Find where the given text appears and provide that cell's center as [X, Y] coordinate. 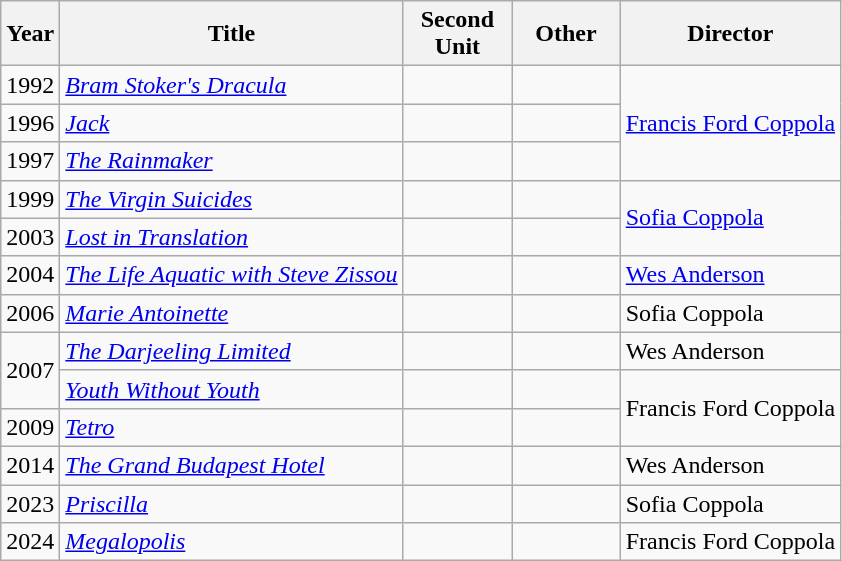
2009 [30, 427]
The Darjeeling Limited [232, 351]
2003 [30, 237]
1997 [30, 161]
The Life Aquatic with Steve Zissou [232, 275]
The Virgin Suicides [232, 199]
Marie Antoinette [232, 313]
2007 [30, 370]
Priscilla [232, 503]
Other [566, 34]
Youth Without Youth [232, 389]
1992 [30, 85]
2006 [30, 313]
Year [30, 34]
Jack [232, 123]
Title [232, 34]
Megalopolis [232, 542]
Bram Stoker's Dracula [232, 85]
Lost in Translation [232, 237]
Second Unit [458, 34]
2004 [30, 275]
The Grand Budapest Hotel [232, 465]
Director [730, 34]
2024 [30, 542]
Tetro [232, 427]
2014 [30, 465]
1996 [30, 123]
The Rainmaker [232, 161]
1999 [30, 199]
2023 [30, 503]
